Search for the cell housing the specified text and yield its [X, Y] center coordinate. 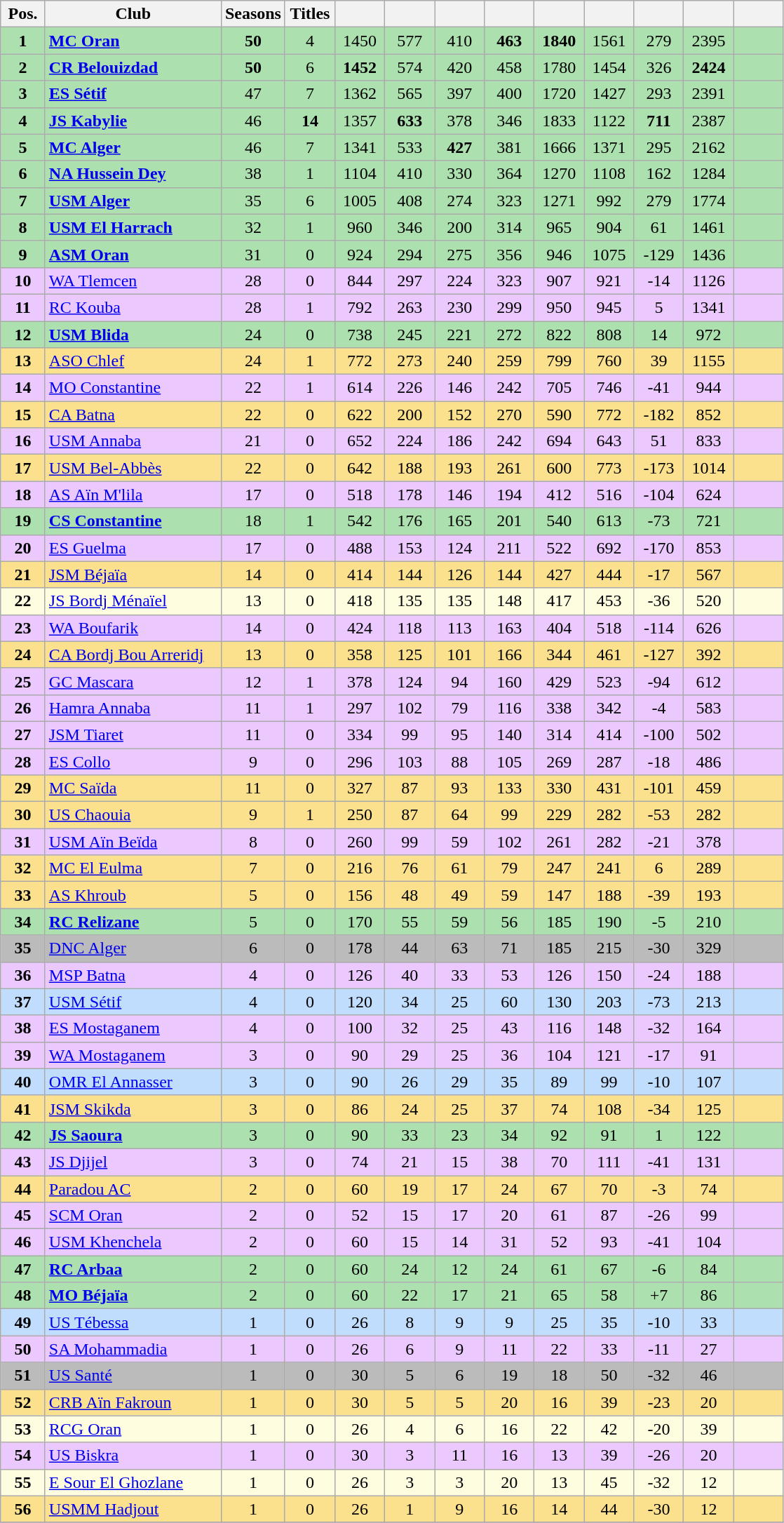
194 [509, 495]
972 [708, 335]
408 [410, 201]
1561 [609, 41]
364 [509, 174]
131 [708, 1162]
WA Mostaganem [133, 1055]
1271 [560, 201]
Pos. [23, 14]
229 [560, 815]
118 [410, 628]
147 [560, 895]
-11 [659, 1349]
486 [708, 761]
USM Bel-Abbès [133, 468]
960 [360, 227]
1104 [360, 174]
GC Mascara [133, 681]
269 [560, 761]
1840 [560, 41]
USM Khenchela [133, 1242]
612 [708, 681]
565 [410, 94]
190 [609, 922]
107 [708, 1082]
US Chaouia [133, 815]
JS Djijel [133, 1162]
MO Constantine [133, 388]
2424 [708, 67]
273 [410, 361]
88 [460, 761]
-127 [659, 655]
MC Saïda [133, 789]
210 [708, 922]
746 [609, 388]
OMR El Annasser [133, 1082]
AS Aïn M'lila [133, 495]
JS Kabylie [133, 121]
1270 [560, 174]
RC Relizane [133, 922]
USM Blida [133, 335]
760 [609, 361]
64 [460, 815]
Seasons [252, 14]
215 [609, 948]
1155 [708, 361]
USMM Hadjout [133, 1509]
652 [360, 441]
520 [708, 601]
429 [560, 681]
287 [609, 761]
356 [509, 254]
-173 [659, 468]
MC El Eulma [133, 868]
590 [560, 415]
CRB Aïn Fakroun [133, 1402]
1122 [609, 121]
583 [708, 708]
RC Arbaa [133, 1269]
945 [609, 307]
1362 [360, 94]
444 [609, 575]
1126 [708, 281]
1108 [609, 174]
1774 [708, 201]
274 [460, 201]
-39 [659, 895]
1075 [609, 254]
2391 [708, 94]
358 [360, 655]
-20 [659, 1429]
502 [708, 734]
-23 [659, 1402]
-114 [659, 628]
USM Sétif [133, 1002]
694 [560, 441]
176 [410, 521]
-36 [659, 601]
USM El Harrach [133, 227]
240 [460, 361]
CA Bordj Bou Arreridj [133, 655]
156 [360, 895]
101 [460, 655]
-101 [659, 789]
ES Collo [133, 761]
140 [509, 734]
2387 [708, 121]
241 [609, 868]
203 [609, 1002]
944 [708, 388]
-34 [659, 1108]
111 [609, 1162]
338 [560, 708]
1452 [360, 67]
381 [509, 147]
-53 [659, 815]
-100 [659, 734]
230 [460, 307]
ASO Chlef [133, 361]
E Sour El Ghozlane [133, 1482]
259 [509, 361]
334 [360, 734]
153 [410, 548]
397 [460, 94]
76 [410, 868]
US Tébessa [133, 1322]
165 [460, 521]
431 [609, 789]
417 [560, 601]
567 [708, 575]
-94 [659, 681]
272 [509, 335]
1371 [609, 147]
1014 [708, 468]
-182 [659, 415]
1780 [560, 67]
226 [410, 388]
121 [609, 1055]
ES Sétif [133, 94]
1284 [708, 174]
833 [708, 441]
904 [609, 227]
1427 [609, 94]
152 [460, 415]
US Santé [133, 1376]
705 [560, 388]
799 [560, 361]
41 [23, 1108]
84 [708, 1269]
522 [560, 548]
461 [609, 655]
-21 [659, 842]
201 [509, 521]
MSP Batna [133, 975]
263 [410, 307]
299 [509, 307]
1357 [360, 121]
221 [460, 335]
122 [708, 1135]
-6 [659, 1269]
296 [360, 761]
JSM Skikda [133, 1108]
100 [360, 1028]
412 [560, 495]
1833 [560, 121]
RC Kouba [133, 307]
633 [410, 121]
327 [360, 789]
170 [360, 922]
Club [133, 14]
1720 [560, 94]
1005 [360, 201]
-5 [659, 922]
721 [708, 521]
-3 [659, 1189]
992 [609, 201]
58 [609, 1296]
Titles [310, 14]
211 [509, 548]
907 [560, 281]
-4 [659, 708]
1461 [708, 227]
162 [659, 174]
516 [609, 495]
853 [708, 548]
642 [360, 468]
ASM Oran [133, 254]
420 [460, 67]
523 [609, 681]
SCM Oran [133, 1216]
1450 [360, 41]
+7 [659, 1296]
95 [460, 734]
-170 [659, 548]
NA Hussein Dey [133, 174]
329 [708, 948]
275 [460, 254]
622 [360, 415]
822 [560, 335]
150 [609, 975]
533 [410, 147]
WA Boufarik [133, 628]
USM Aïn Beïda [133, 842]
459 [708, 789]
2395 [708, 41]
424 [360, 628]
293 [659, 94]
71 [509, 948]
295 [659, 147]
626 [708, 628]
577 [410, 41]
-24 [659, 975]
2162 [708, 147]
92 [560, 1135]
CR Belouizdad [133, 67]
65 [560, 1296]
10 [23, 281]
1436 [708, 254]
404 [560, 628]
US Biskra [133, 1456]
488 [360, 548]
344 [560, 655]
108 [609, 1108]
JS Saoura [133, 1135]
Paradou AC [133, 1189]
624 [708, 495]
120 [360, 1002]
600 [560, 468]
294 [410, 254]
160 [509, 681]
773 [609, 468]
130 [560, 1002]
JSM Tiaret [133, 734]
MO Béjaïa [133, 1296]
574 [410, 67]
453 [609, 601]
113 [460, 628]
-18 [659, 761]
965 [560, 227]
216 [360, 868]
133 [509, 789]
950 [560, 307]
105 [509, 761]
63 [460, 948]
JS Bordj Ménaïel [133, 601]
-14 [659, 281]
Hamra Annaba [133, 708]
WA Tlemcen [133, 281]
643 [609, 441]
245 [410, 335]
1666 [560, 147]
CS Constantine [133, 521]
89 [560, 1082]
260 [360, 842]
924 [360, 254]
USM Annaba [133, 441]
542 [360, 521]
270 [509, 415]
ES Mostaganem [133, 1028]
614 [360, 388]
MC Alger [133, 147]
540 [560, 521]
-104 [659, 495]
289 [708, 868]
SA Mohammadia [133, 1349]
AS Khroub [133, 895]
844 [360, 281]
RCG Oran [133, 1429]
400 [509, 94]
326 [659, 67]
MC Oran [133, 41]
54 [23, 1456]
613 [609, 521]
852 [708, 415]
342 [609, 708]
213 [708, 1002]
738 [360, 335]
166 [509, 655]
946 [560, 254]
103 [410, 761]
808 [609, 335]
463 [509, 41]
392 [708, 655]
711 [659, 121]
163 [509, 628]
-129 [659, 254]
921 [609, 281]
94 [460, 681]
792 [360, 307]
1454 [609, 67]
186 [460, 441]
418 [360, 601]
DNC Alger [133, 948]
458 [509, 67]
JSM Béjaïa [133, 575]
USM Alger [133, 201]
164 [708, 1028]
250 [360, 815]
247 [560, 868]
ES Guelma [133, 548]
CA Batna [133, 415]
692 [609, 548]
